Determine the [X, Y] coordinate at the center of the cell enclosing the given text.  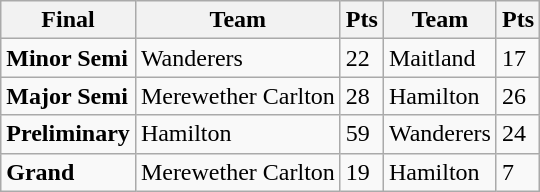
Final [68, 20]
19 [362, 172]
Grand [68, 172]
59 [362, 134]
17 [518, 58]
Maitland [440, 58]
26 [518, 96]
Major Semi [68, 96]
28 [362, 96]
24 [518, 134]
22 [362, 58]
7 [518, 172]
Preliminary [68, 134]
Minor Semi [68, 58]
